Pinpoint the cell where the given text exists, returning its [x, y] midpoint coordinate. 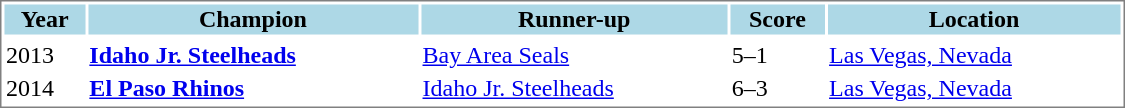
Year [44, 19]
Bay Area Seals [574, 55]
6–3 [777, 89]
Champion [253, 19]
Score [777, 19]
El Paso Rhinos [253, 89]
2014 [44, 89]
Location [974, 19]
2013 [44, 55]
5–1 [777, 55]
Runner-up [574, 19]
